Provide the [x, y] coordinate of the cell's center where the given text is located.  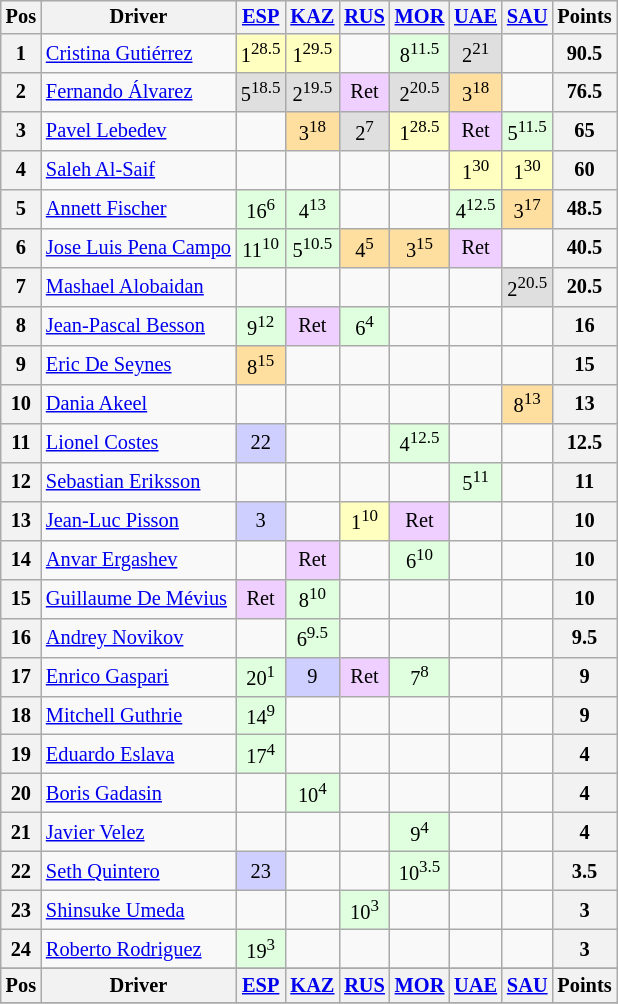
Boris Gadasin [138, 794]
Javier Velez [138, 832]
Andrey Novikov [138, 638]
413 [312, 210]
912 [261, 326]
Cristina Gutiérrez [138, 54]
60 [584, 170]
221 [476, 54]
Jose Luis Pena Campo [138, 248]
17 [21, 676]
129.5 [312, 54]
510.5 [312, 248]
12.5 [584, 442]
219.5 [312, 92]
Guillaume De Mévius [138, 598]
7 [21, 288]
20 [21, 794]
64 [364, 326]
810 [312, 598]
1110 [261, 248]
610 [420, 560]
5 [21, 210]
317 [527, 210]
Roberto Rodriguez [138, 950]
Jean-Pascal Besson [138, 326]
8 [21, 326]
Anvar Ergashev [138, 560]
Enrico Gaspari [138, 676]
315 [420, 248]
104 [312, 794]
Dania Akeel [138, 404]
166 [261, 210]
Jean-Luc Pisson [138, 520]
19 [21, 754]
65 [584, 132]
103.5 [420, 872]
Fernando Álvarez [138, 92]
12 [21, 482]
511.5 [527, 132]
201 [261, 676]
Eric De Seynes [138, 364]
21 [21, 832]
20.5 [584, 288]
90.5 [584, 54]
18 [21, 716]
174 [261, 754]
Eduardo Eslava [138, 754]
24 [21, 950]
45 [364, 248]
813 [527, 404]
Mashael Alobaidan [138, 288]
Shinsuke Umeda [138, 910]
40.5 [584, 248]
48.5 [584, 210]
14 [21, 560]
Annett Fischer [138, 210]
103 [364, 910]
9.5 [584, 638]
815 [261, 364]
Lionel Costes [138, 442]
6 [21, 248]
110 [364, 520]
3.5 [584, 872]
69.5 [312, 638]
76.5 [584, 92]
78 [420, 676]
811.5 [420, 54]
94 [420, 832]
Seth Quintero [138, 872]
27 [364, 132]
2 [21, 92]
Saleh Al-Saif [138, 170]
Pavel Lebedev [138, 132]
Mitchell Guthrie [138, 716]
511 [476, 482]
193 [261, 950]
Sebastian Eriksson [138, 482]
518.5 [261, 92]
1 [21, 54]
149 [261, 716]
